Determine the (X, Y) coordinate at the center of the cell enclosing the given text.  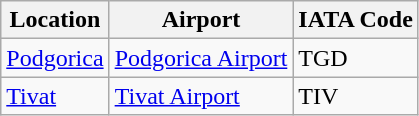
Tivat (55, 96)
IATA Code (356, 20)
TGD (356, 58)
Airport (201, 20)
Podgorica Airport (201, 58)
TIV (356, 96)
Podgorica (55, 58)
Location (55, 20)
Tivat Airport (201, 96)
